Find where the given text appears and provide that cell's center as (X, Y) coordinate. 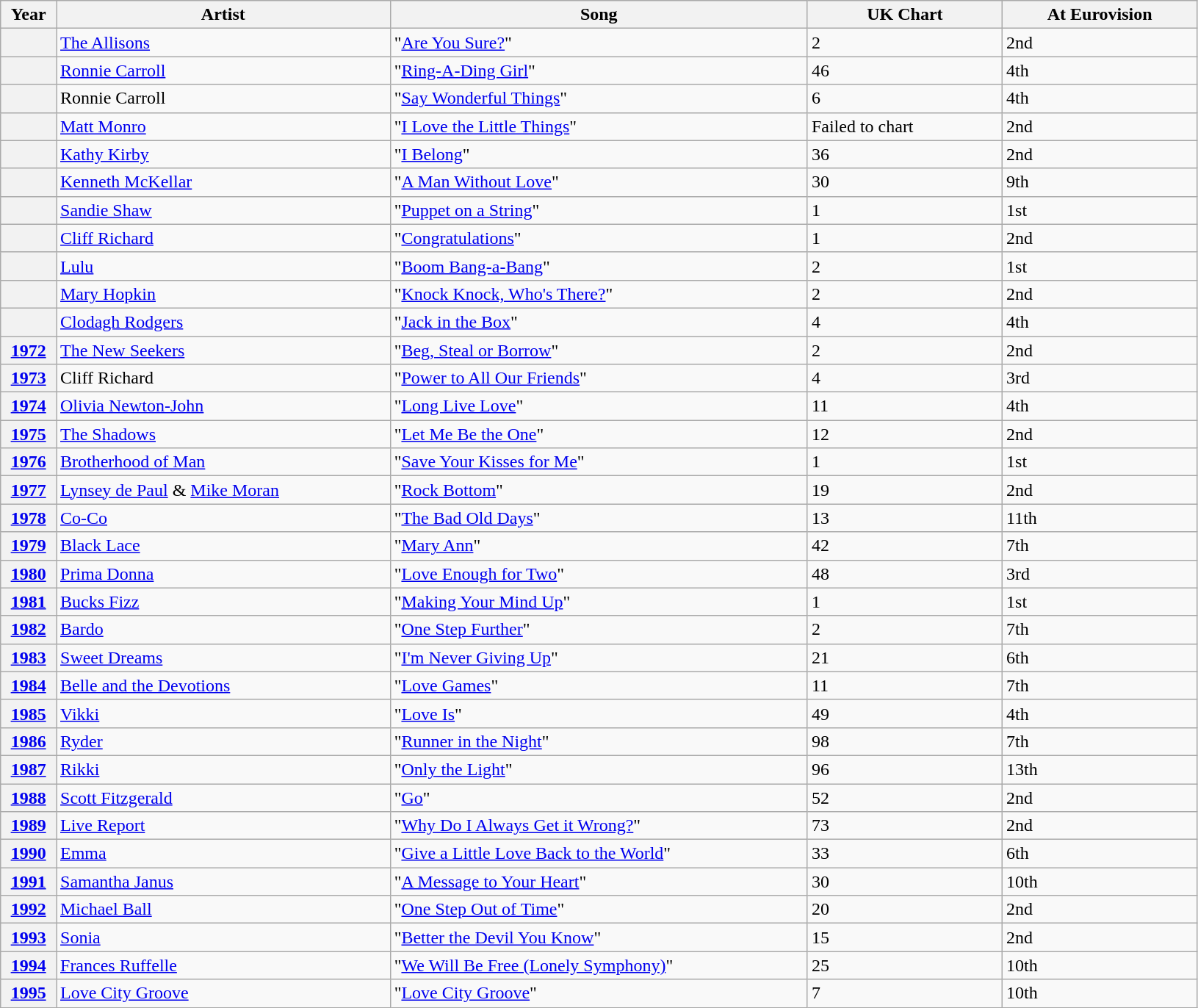
Live Report (223, 826)
1977 (29, 490)
The Allisons (223, 43)
"Knock Knock, Who's There?" (599, 294)
Scott Fitzgerald (223, 797)
"One Step Further" (599, 630)
Vikki (223, 713)
"Love Enough for Two" (599, 574)
"Why Do I Always Get it Wrong?" (599, 826)
Ryder (223, 741)
1995 (29, 993)
7 (905, 993)
1983 (29, 658)
"Rock Bottom" (599, 490)
"Boom Bang-a-Bang" (599, 266)
At Eurovision (1100, 15)
Sonia (223, 937)
1972 (29, 350)
1974 (29, 406)
"Mary Ann" (599, 546)
15 (905, 937)
42 (905, 546)
20 (905, 910)
1981 (29, 602)
"Better the Devil You Know" (599, 937)
Bardo (223, 630)
Kathy Kirby (223, 154)
"Go" (599, 797)
"Runner in the Night" (599, 741)
25 (905, 965)
"I Belong" (599, 154)
Mary Hopkin (223, 294)
1989 (29, 826)
Artist (223, 15)
Sweet Dreams (223, 658)
Prima Donna (223, 574)
1992 (29, 910)
1994 (29, 965)
"Beg, Steal or Borrow" (599, 350)
Olivia Newton-John (223, 406)
1975 (29, 434)
11th (1100, 518)
1976 (29, 462)
98 (905, 741)
1985 (29, 713)
Brotherhood of Man (223, 462)
1990 (29, 854)
"Love Games" (599, 685)
"Jack in the Box" (599, 322)
"A Message to Your Heart" (599, 882)
"Love City Groove" (599, 993)
"The Bad Old Days" (599, 518)
"Save Your Kisses for Me" (599, 462)
1982 (29, 630)
46 (905, 71)
"I Love the Little Things" (599, 126)
"Making Your Mind Up" (599, 602)
19 (905, 490)
1979 (29, 546)
UK Chart (905, 15)
21 (905, 658)
"We Will Be Free (Lonely Symphony)" (599, 965)
Song (599, 15)
Bucks Fizz (223, 602)
Co-Co (223, 518)
1973 (29, 378)
13 (905, 518)
Black Lace (223, 546)
1993 (29, 937)
1991 (29, 882)
Belle and the Devotions (223, 685)
1988 (29, 797)
36 (905, 154)
1984 (29, 685)
48 (905, 574)
Year (29, 15)
"Power to All Our Friends" (599, 378)
49 (905, 713)
"Congratulations" (599, 238)
6 (905, 98)
Sandie Shaw (223, 210)
"Long Live Love" (599, 406)
The New Seekers (223, 350)
73 (905, 826)
"Love Is" (599, 713)
Love City Groove (223, 993)
Frances Ruffelle (223, 965)
1986 (29, 741)
"Puppet on a String" (599, 210)
1980 (29, 574)
1987 (29, 769)
Rikki (223, 769)
Lynsey de Paul & Mike Moran (223, 490)
Failed to chart (905, 126)
Samantha Janus (223, 882)
Kenneth McKellar (223, 182)
The Shadows (223, 434)
96 (905, 769)
"Ring-A-Ding Girl" (599, 71)
"A Man Without Love" (599, 182)
52 (905, 797)
"Say Wonderful Things" (599, 98)
"Only the Light" (599, 769)
Lulu (223, 266)
1978 (29, 518)
"I'm Never Giving Up" (599, 658)
12 (905, 434)
Emma (223, 854)
Clodagh Rodgers (223, 322)
"Are You Sure?" (599, 43)
Michael Ball (223, 910)
"One Step Out of Time" (599, 910)
33 (905, 854)
"Let Me Be the One" (599, 434)
"Give a Little Love Back to the World" (599, 854)
13th (1100, 769)
Matt Monro (223, 126)
9th (1100, 182)
